Scan for the cell matching the given text and deliver its [x, y] coordinate at center. 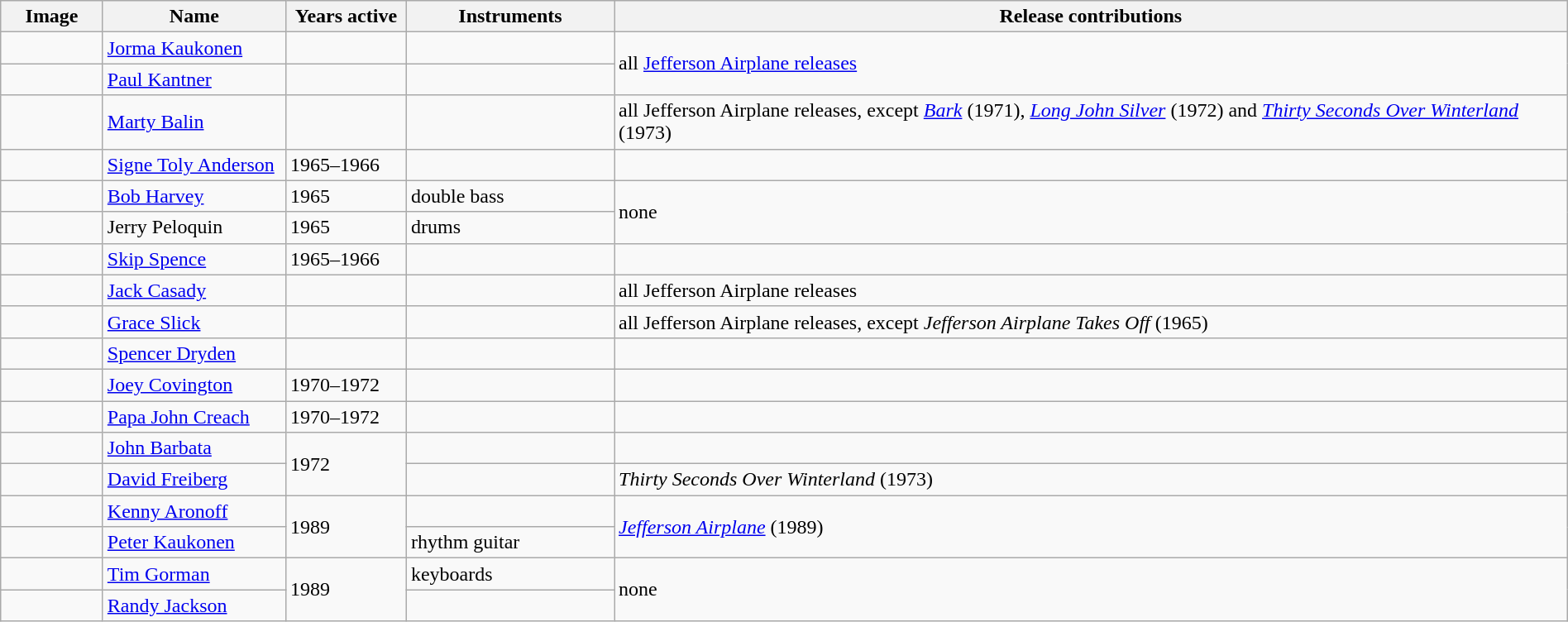
1972 [346, 464]
Signe Toly Anderson [194, 165]
Marty Balin [194, 122]
Thirty Seconds Over Winterland (1973) [1090, 480]
all Jefferson Airplane releases, except Bark (1971), Long John Silver (1972) and Thirty Seconds Over Winterland (1973) [1090, 122]
David Freiberg [194, 480]
John Barbata [194, 448]
Paul Kantner [194, 79]
Name [194, 17]
rhythm guitar [509, 543]
Peter Kaukonen [194, 543]
Skip Spence [194, 259]
Grace Slick [194, 322]
Randy Jackson [194, 605]
keyboards [509, 574]
Bob Harvey [194, 196]
Years active [346, 17]
Instruments [509, 17]
Release contributions [1090, 17]
Image [52, 17]
Kenny Aronoff [194, 511]
all Jefferson Airplane releases, except Jefferson Airplane Takes Off (1965) [1090, 322]
Jack Casady [194, 290]
Tim Gorman [194, 574]
Papa John Creach [194, 416]
Jefferson Airplane (1989) [1090, 527]
Spencer Dryden [194, 353]
Jerry Peloquin [194, 227]
Jorma Kaukonen [194, 48]
drums [509, 227]
double bass [509, 196]
Joey Covington [194, 385]
